Determine the [X, Y] coordinate at the center of the cell enclosing the given text.  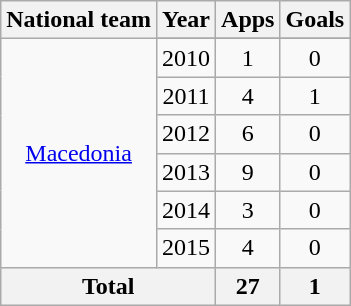
9 [248, 172]
2014 [186, 210]
Goals [315, 20]
2012 [186, 134]
6 [248, 134]
Year [186, 20]
Apps [248, 20]
27 [248, 286]
Total [108, 286]
Macedonia [79, 153]
National team [79, 20]
2013 [186, 172]
3 [248, 210]
2010 [186, 58]
2011 [186, 96]
2015 [186, 248]
